Capture the cell that displays the provided text and extract its [x, y] central coordinate. 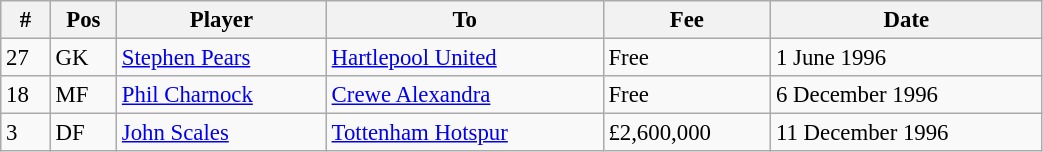
John Scales [222, 133]
Tottenham Hotspur [464, 133]
3 [26, 133]
11 December 1996 [906, 133]
Phil Charnock [222, 95]
Stephen Pears [222, 58]
Player [222, 20]
To [464, 20]
Pos [83, 20]
# [26, 20]
Crewe Alexandra [464, 95]
Date [906, 20]
MF [83, 95]
GK [83, 58]
1 June 1996 [906, 58]
Fee [687, 20]
27 [26, 58]
DF [83, 133]
18 [26, 95]
Hartlepool United [464, 58]
6 December 1996 [906, 95]
£2,600,000 [687, 133]
